Extract the [X, Y] coordinate from the center of the cell holding the provided text.  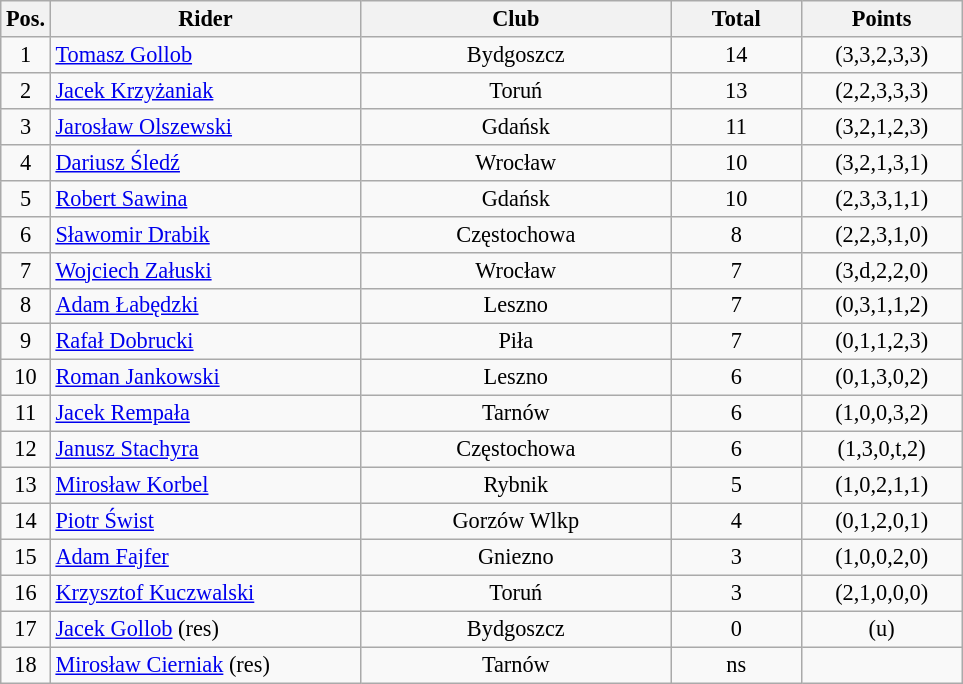
12 [26, 450]
Janusz Stachyra [205, 450]
Piła [516, 342]
Jarosław Olszewski [205, 126]
(1,3,0,t,2) [881, 450]
Jacek Gollob (res) [205, 629]
Rybnik [516, 485]
Club [516, 19]
1 [26, 55]
(3,2,1,3,1) [881, 162]
(0,1,1,2,3) [881, 342]
0 [736, 629]
Wojciech Załuski [205, 270]
(2,3,3,1,1) [881, 198]
Mirosław Cierniak (res) [205, 665]
16 [26, 593]
(2,1,0,0,0) [881, 593]
Rider [205, 19]
Tomasz Gollob [205, 55]
Gniezno [516, 557]
Rafał Dobrucki [205, 342]
(0,3,1,1,2) [881, 306]
9 [26, 342]
2 [26, 90]
(1,0,0,2,0) [881, 557]
Jacek Rempała [205, 414]
17 [26, 629]
(2,2,3,1,0) [881, 234]
(2,2,3,3,3) [881, 90]
(0,1,2,0,1) [881, 521]
ns [736, 665]
(3,3,2,3,3) [881, 55]
18 [26, 665]
(3,2,1,2,3) [881, 126]
15 [26, 557]
Mirosław Korbel [205, 485]
(1,0,0,3,2) [881, 414]
Piotr Świst [205, 521]
Sławomir Drabik [205, 234]
(3,d,2,2,0) [881, 270]
(1,0,2,1,1) [881, 485]
Adam Łabędzki [205, 306]
Roman Jankowski [205, 378]
Robert Sawina [205, 198]
Adam Fajfer [205, 557]
(u) [881, 629]
Total [736, 19]
Dariusz Śledź [205, 162]
Jacek Krzyżaniak [205, 90]
Pos. [26, 19]
Points [881, 19]
Gorzów Wlkp [516, 521]
(0,1,3,0,2) [881, 378]
Krzysztof Kuczwalski [205, 593]
